Scan for the cell matching the given text and deliver its [x, y] coordinate at center. 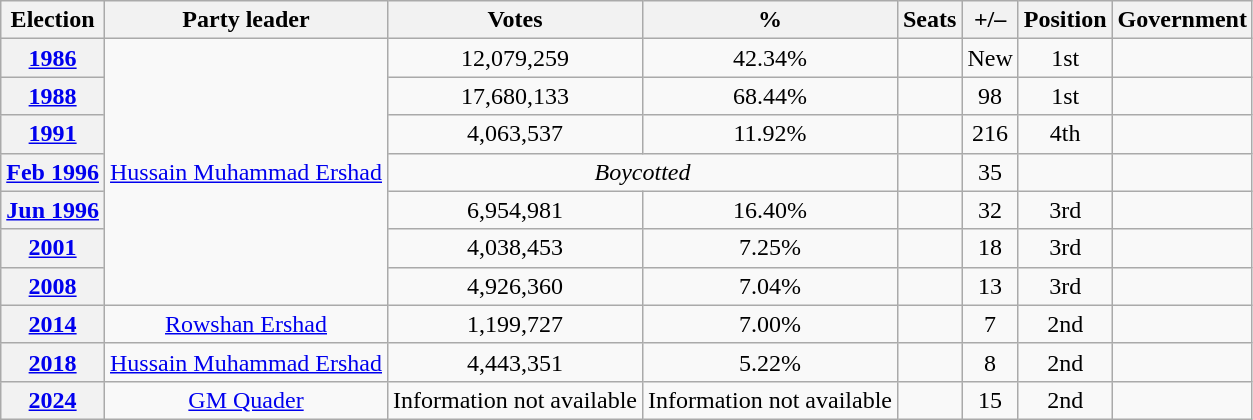
16.40% [770, 210]
2001 [53, 248]
2014 [53, 324]
+/– [990, 20]
1,199,727 [516, 324]
4,926,360 [516, 286]
15 [990, 400]
Government [1182, 20]
GM Quader [246, 400]
4th [1065, 134]
35 [990, 172]
32 [990, 210]
1986 [53, 58]
98 [990, 96]
11.92% [770, 134]
Jun 1996 [53, 210]
1988 [53, 96]
42.34% [770, 58]
6,954,981 [516, 210]
Seats [929, 20]
2024 [53, 400]
18 [990, 248]
7.04% [770, 286]
13 [990, 286]
2008 [53, 286]
Votes [516, 20]
68.44% [770, 96]
5.22% [770, 362]
17,680,133 [516, 96]
7.00% [770, 324]
Rowshan Ershad [246, 324]
Election [53, 20]
Party leader [246, 20]
7 [990, 324]
Boycotted [643, 172]
216 [990, 134]
4,063,537 [516, 134]
4,443,351 [516, 362]
New [990, 58]
12,079,259 [516, 58]
8 [990, 362]
1991 [53, 134]
4,038,453 [516, 248]
2018 [53, 362]
Position [1065, 20]
% [770, 20]
Feb 1996 [53, 172]
7.25% [770, 248]
